Search for the cell housing the specified text and yield its (x, y) center coordinate. 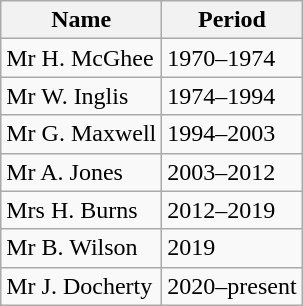
Mrs H. Burns (82, 210)
2019 (232, 248)
2012–2019 (232, 210)
2003–2012 (232, 172)
Mr B. Wilson (82, 248)
Mr W. Inglis (82, 96)
Period (232, 20)
1974–1994 (232, 96)
1994–2003 (232, 134)
Mr G. Maxwell (82, 134)
Name (82, 20)
Mr J. Docherty (82, 286)
2020–present (232, 286)
Mr H. McGhee (82, 58)
Mr A. Jones (82, 172)
1970–1974 (232, 58)
